Return the (X, Y) coordinate for the center point of the cell that contains the specified text.  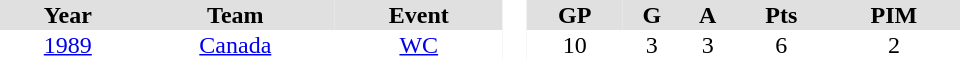
G (652, 15)
2 (894, 45)
Canada (236, 45)
10 (574, 45)
WC (419, 45)
Year (68, 15)
Pts (782, 15)
Event (419, 15)
Team (236, 15)
1989 (68, 45)
A (708, 15)
GP (574, 15)
6 (782, 45)
PIM (894, 15)
